Identify which cell holds the provided text, then report its (x, y) central coordinate. 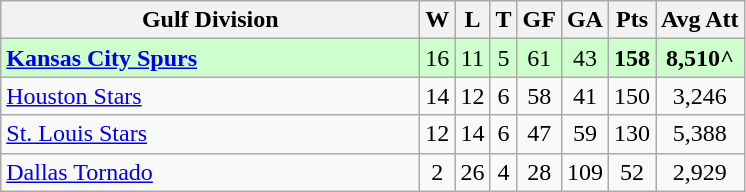
61 (539, 58)
59 (584, 134)
16 (438, 58)
T (504, 20)
St. Louis Stars (210, 134)
43 (584, 58)
41 (584, 96)
26 (472, 172)
130 (632, 134)
52 (632, 172)
28 (539, 172)
8,510^ (700, 58)
11 (472, 58)
109 (584, 172)
58 (539, 96)
158 (632, 58)
Pts (632, 20)
Avg Att (700, 20)
Houston Stars (210, 96)
4 (504, 172)
150 (632, 96)
3,246 (700, 96)
L (472, 20)
5,388 (700, 134)
Gulf Division (210, 20)
47 (539, 134)
2 (438, 172)
Dallas Tornado (210, 172)
Kansas City Spurs (210, 58)
W (438, 20)
2,929 (700, 172)
GF (539, 20)
5 (504, 58)
GA (584, 20)
